From the cell containing the given text, extract its center point as (x, y) coordinate. 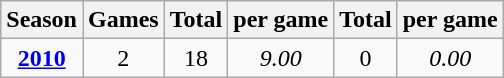
18 (196, 58)
9.00 (281, 58)
2010 (42, 58)
2 (123, 58)
Season (42, 20)
0.00 (450, 58)
Games (123, 20)
0 (366, 58)
